Determine the (X, Y) coordinate at the center of the cell enclosing the given text.  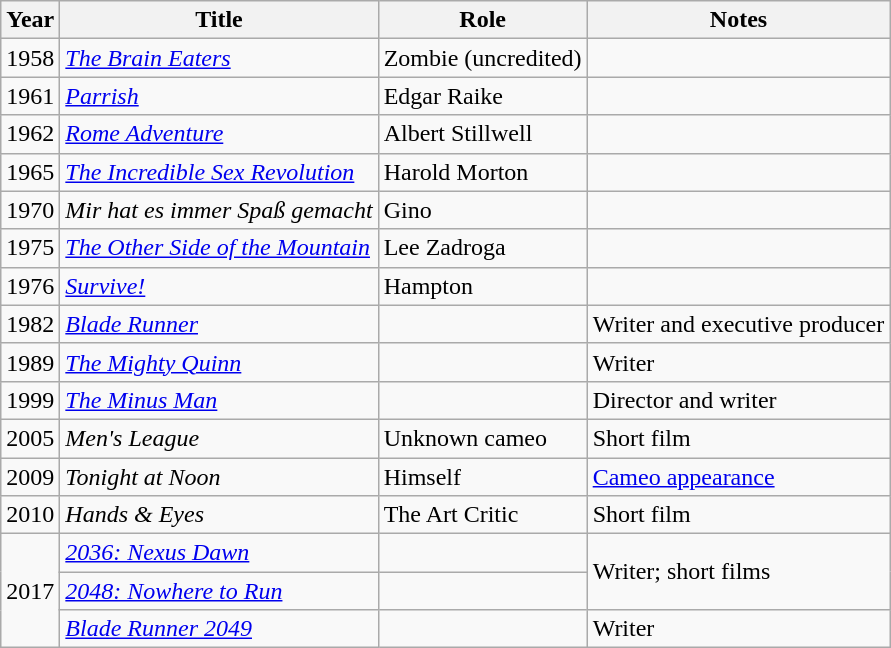
Mir hat es immer Spaß gemacht (219, 210)
2036: Nexus Dawn (219, 553)
Writer and executive producer (738, 324)
1958 (30, 58)
Role (482, 20)
Director and writer (738, 400)
1976 (30, 286)
Cameo appearance (738, 477)
Men's League (219, 438)
Zombie (uncredited) (482, 58)
1975 (30, 248)
Blade Runner (219, 324)
Parrish (219, 96)
1965 (30, 172)
1970 (30, 210)
Notes (738, 20)
2010 (30, 515)
2048: Nowhere to Run (219, 591)
Hands & Eyes (219, 515)
The Brain Eaters (219, 58)
2017 (30, 591)
1999 (30, 400)
Survive! (219, 286)
Tonight at Noon (219, 477)
The Minus Man (219, 400)
The Incredible Sex Revolution (219, 172)
1962 (30, 134)
Title (219, 20)
1982 (30, 324)
Lee Zadroga (482, 248)
Hampton (482, 286)
2005 (30, 438)
Albert Stillwell (482, 134)
Gino (482, 210)
Unknown cameo (482, 438)
Blade Runner 2049 (219, 629)
1961 (30, 96)
Himself (482, 477)
1989 (30, 362)
Rome Adventure (219, 134)
The Mighty Quinn (219, 362)
Edgar Raike (482, 96)
The Other Side of the Mountain (219, 248)
The Art Critic (482, 515)
Harold Morton (482, 172)
2009 (30, 477)
Writer; short films (738, 572)
Year (30, 20)
